Return the (X, Y) coordinate for the center point of the cell that contains the specified text.  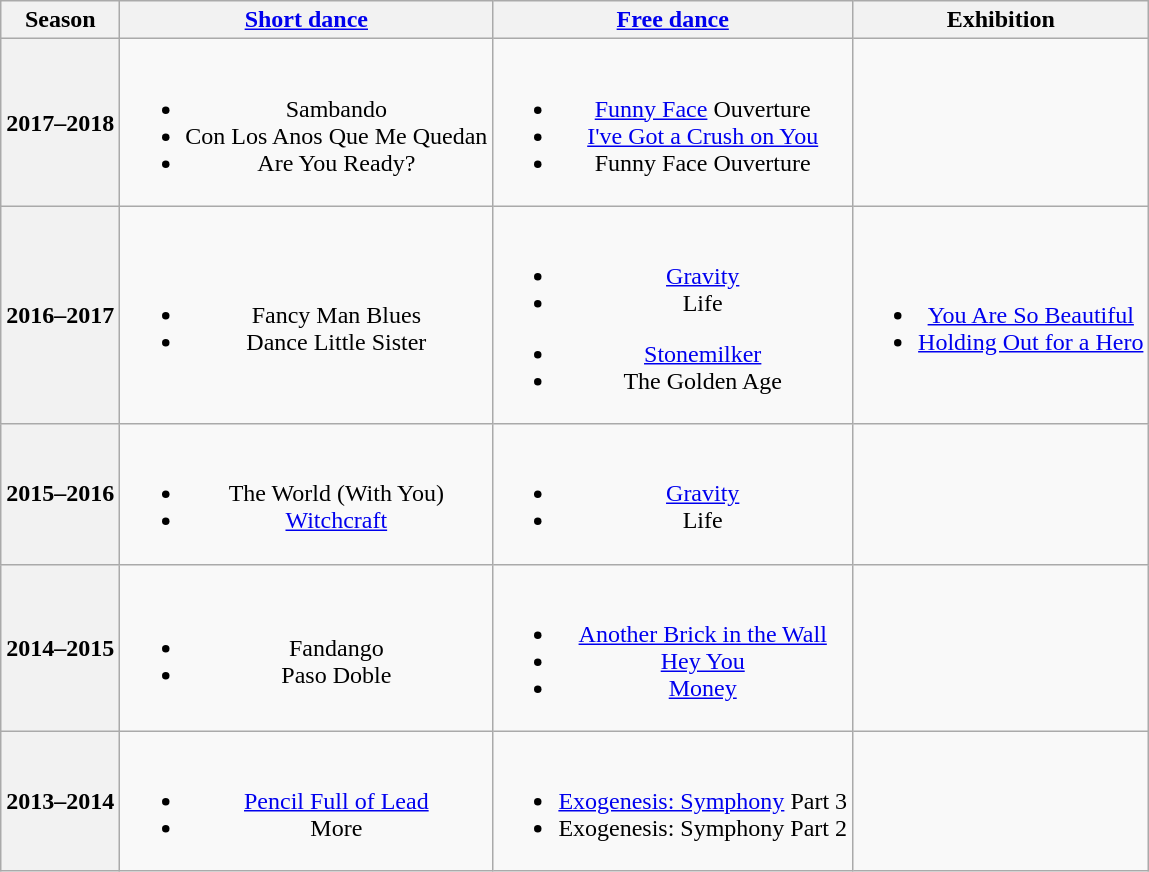
Another Brick in the Wall Hey You Money (673, 648)
Free dance (673, 20)
2015–2016 (60, 494)
Season (60, 20)
2013–2014 (60, 801)
2016–2017 (60, 315)
Sambando Con Los Anos Que Me Quedan Are You Ready? (306, 122)
Fancy Man Blues Dance Little Sister (306, 315)
Exogenesis: Symphony Part 3 Exogenesis: Symphony Part 2 (673, 801)
2014–2015 (60, 648)
Pencil Full of Lead More (306, 801)
Short dance (306, 20)
FandangoPaso Doble (306, 648)
Funny Face Ouverture I've Got a Crush on You Funny Face Ouverture (673, 122)
You Are So Beautiful Holding Out for a Hero (1001, 315)
2017–2018 (60, 122)
Gravity Life Stonemilker The Golden Age (673, 315)
Exhibition (1001, 20)
Gravity Life (673, 494)
The World (With You) Witchcraft (306, 494)
